Output the (x, y) coordinate of the center of the cell containing the given text.  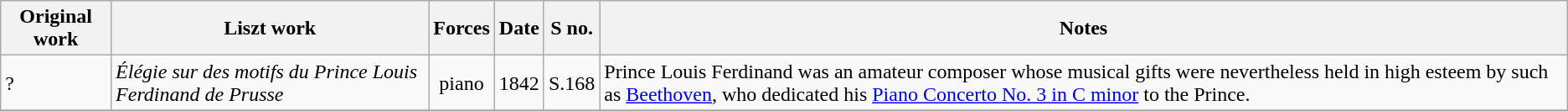
piano (462, 82)
Élégie sur des motifs du Prince Louis Ferdinand de Prusse (270, 82)
Date (519, 29)
S no. (571, 29)
Liszt work (270, 29)
Notes (1084, 29)
Original work (56, 29)
Forces (462, 29)
1842 (519, 82)
S.168 (571, 82)
? (56, 82)
